Capture the cell that displays the provided text and extract its (x, y) central coordinate. 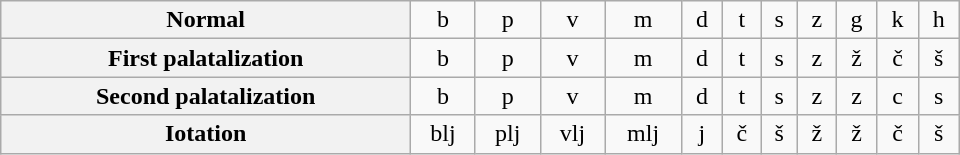
c (898, 96)
k (898, 20)
blj (444, 134)
g (856, 20)
plj (508, 134)
h (938, 20)
vlj (572, 134)
Second palatalization (206, 96)
First palatalization (206, 58)
mlj (644, 134)
Normal (206, 20)
j (702, 134)
Iotation (206, 134)
